From the cell containing the given text, extract its center point as [x, y] coordinate. 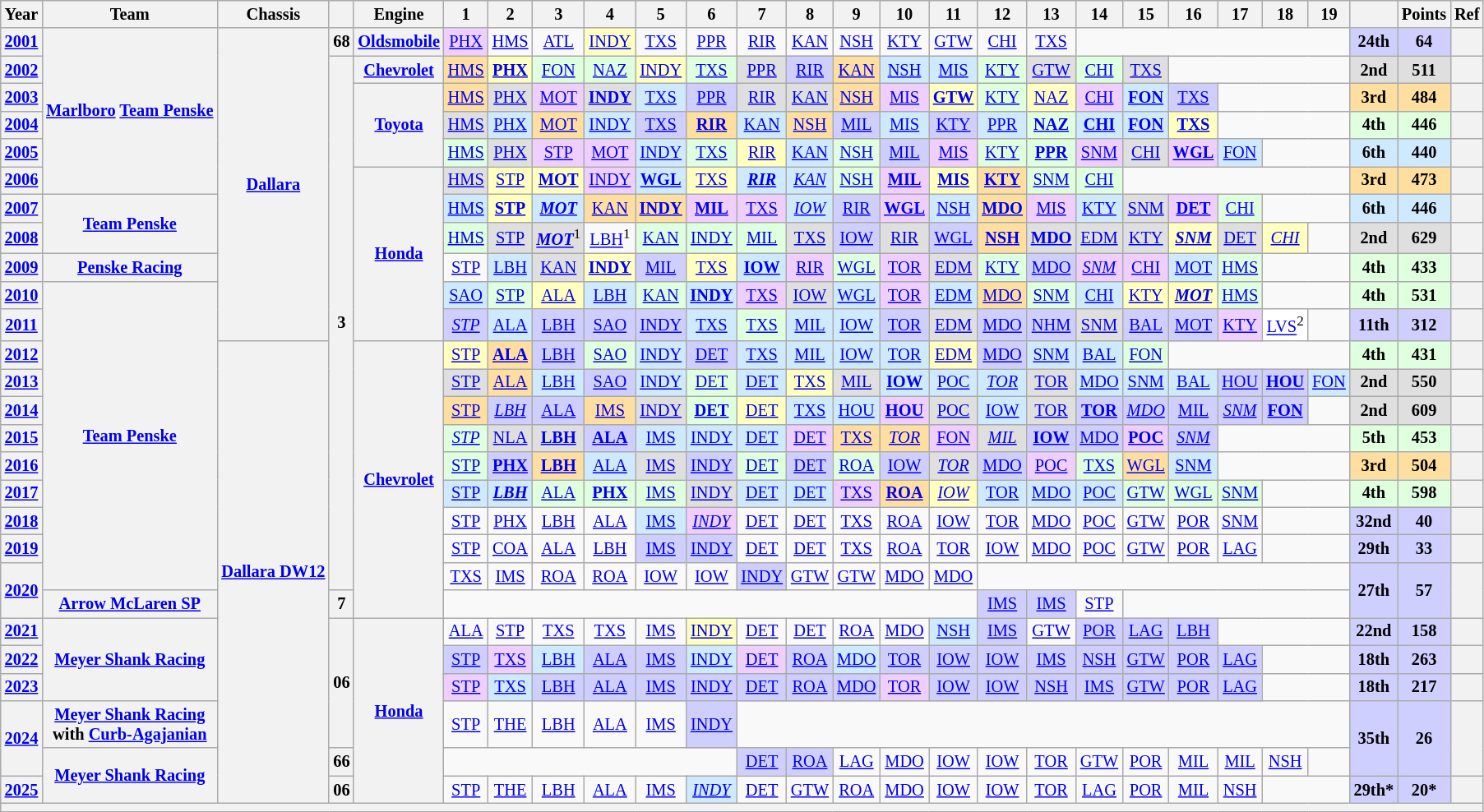
57 [1424, 590]
2019 [21, 548]
453 [1424, 438]
2020 [21, 590]
1 [466, 14]
Points [1424, 14]
Penske Racing [130, 268]
2010 [21, 295]
2001 [21, 42]
66 [341, 762]
598 [1424, 493]
2007 [21, 208]
2011 [21, 325]
8 [810, 14]
9 [857, 14]
609 [1424, 410]
550 [1424, 382]
2012 [21, 355]
312 [1424, 325]
13 [1052, 14]
29th* [1374, 790]
158 [1424, 631]
NLA [511, 438]
10 [904, 14]
Arrow McLaren SP [130, 604]
NHM [1052, 325]
16 [1194, 14]
431 [1424, 355]
5 [661, 14]
14 [1098, 14]
2003 [21, 97]
MOT1 [557, 238]
27th [1374, 590]
2002 [21, 70]
263 [1424, 659]
32nd [1374, 521]
26 [1424, 738]
12 [1002, 14]
2009 [21, 268]
20* [1424, 790]
484 [1424, 97]
2021 [21, 631]
Dallara [273, 184]
Oldsmobile [398, 42]
11th [1374, 325]
Toyota [398, 125]
24th [1374, 42]
11 [954, 14]
440 [1424, 153]
511 [1424, 70]
18 [1285, 14]
6 [712, 14]
COA [511, 548]
504 [1424, 465]
68 [341, 42]
2018 [21, 521]
2017 [21, 493]
2025 [21, 790]
2024 [21, 738]
Marlboro Team Penske [130, 111]
Chassis [273, 14]
531 [1424, 295]
LVS2 [1285, 325]
5th [1374, 438]
629 [1424, 238]
ATL [557, 42]
2014 [21, 410]
2008 [21, 238]
217 [1424, 687]
22nd [1374, 631]
4 [610, 14]
2005 [21, 153]
29th [1374, 548]
35th [1374, 738]
473 [1424, 180]
15 [1146, 14]
2016 [21, 465]
2022 [21, 659]
2013 [21, 382]
Year [21, 14]
17 [1240, 14]
2006 [21, 180]
2023 [21, 687]
2 [511, 14]
Ref [1467, 14]
433 [1424, 268]
64 [1424, 42]
33 [1424, 548]
2015 [21, 438]
Dallara DW12 [273, 572]
2004 [21, 125]
Meyer Shank Racingwith Curb-Agajanian [130, 724]
LBH1 [610, 238]
Engine [398, 14]
Team [130, 14]
40 [1424, 521]
19 [1329, 14]
